Locate the cell with the specified text and output its [X, Y] center coordinate. 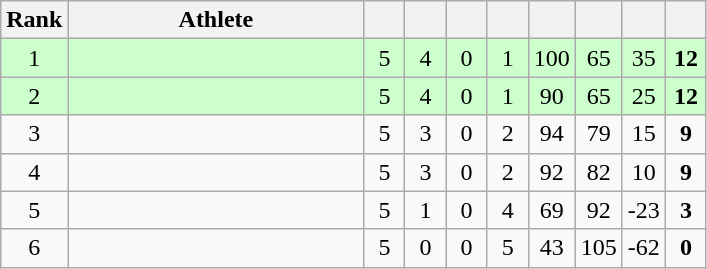
43 [552, 248]
82 [598, 172]
10 [644, 172]
6 [34, 248]
105 [598, 248]
-62 [644, 248]
90 [552, 96]
100 [552, 58]
15 [644, 134]
79 [598, 134]
69 [552, 210]
-23 [644, 210]
94 [552, 134]
Rank [34, 20]
Athlete [216, 20]
35 [644, 58]
25 [644, 96]
